Pinpoint the cell where the given text exists, returning its (X, Y) midpoint coordinate. 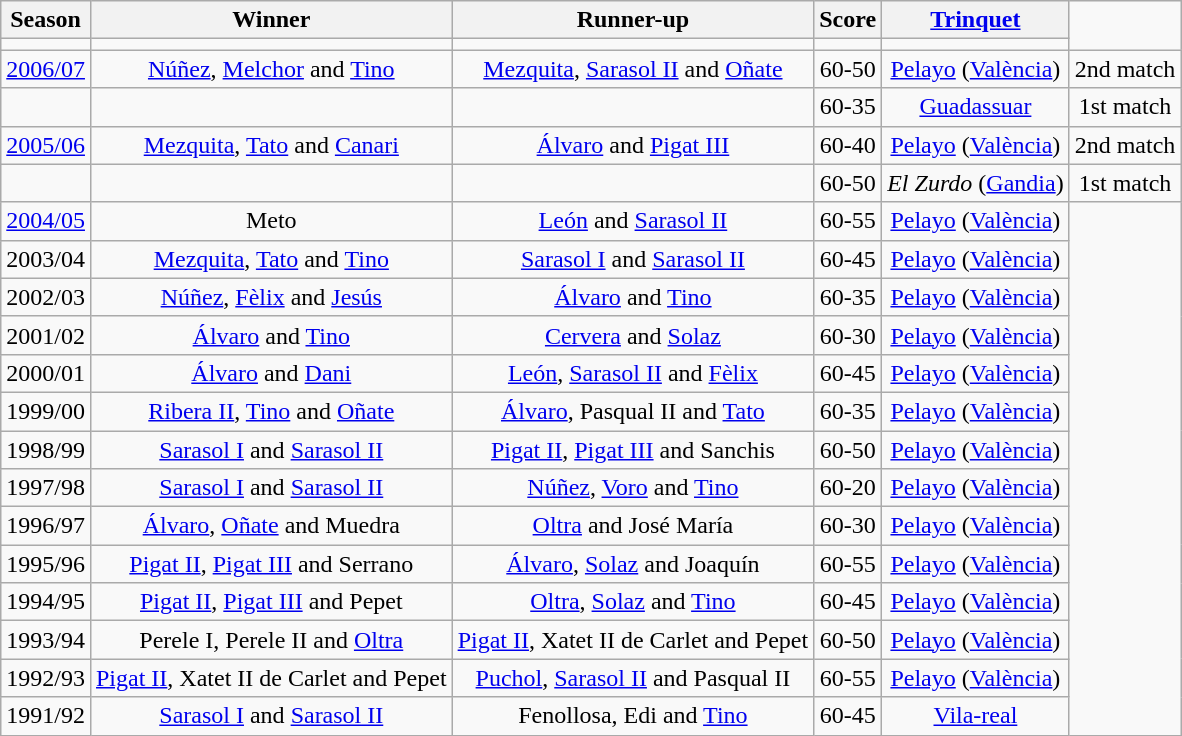
Mezquita, Tato and Canari (271, 145)
Álvaro, Oñate and Muedra (271, 526)
Runner-up (633, 20)
Núñez, Fèlix and Jesús (271, 297)
Álvaro, Solaz and Joaquín (633, 564)
Oltra, Solaz and Tino (633, 602)
2006/07 (46, 69)
1999/00 (46, 411)
Season (46, 20)
Ribera II, Tino and Oñate (271, 411)
2005/06 (46, 145)
1991/92 (46, 716)
60-40 (848, 145)
1992/93 (46, 678)
Núñez, Melchor and Tino (271, 69)
2002/03 (46, 297)
Pigat II, Pigat III and Sanchis (633, 449)
Vila-real (976, 716)
Fenollosa, Edi and Tino (633, 716)
León and Sarasol II (633, 221)
2001/02 (46, 335)
Pigat II, Pigat III and Pepet (271, 602)
Guadassuar (976, 107)
Pigat II, Pigat III and Serrano (271, 564)
1993/94 (46, 640)
1995/96 (46, 564)
Álvaro and Dani (271, 373)
Trinquet (976, 20)
1996/97 (46, 526)
Score (848, 20)
El Zurdo (Gandia) (976, 183)
60-20 (848, 488)
Meto (271, 221)
1994/95 (46, 602)
Cervera and Solaz (633, 335)
Winner (271, 20)
2003/04 (46, 259)
Núñez, Voro and Tino (633, 488)
Álvaro, Pasqual II and Tato (633, 411)
León, Sarasol II and Fèlix (633, 373)
Álvaro and Pigat III (633, 145)
1998/99 (46, 449)
1997/98 (46, 488)
Mezquita, Sarasol II and Oñate (633, 69)
Mezquita, Tato and Tino (271, 259)
2000/01 (46, 373)
2004/05 (46, 221)
Puchol, Sarasol II and Pasqual II (633, 678)
Perele I, Perele II and Oltra (271, 640)
Oltra and José María (633, 526)
